Return the [x, y] coordinate for the center point of the cell that contains the specified text.  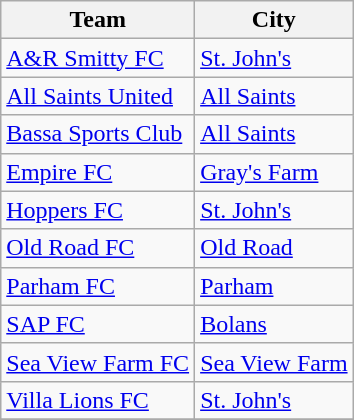
Old Road [274, 248]
Parham [274, 286]
Gray's Farm [274, 172]
All Saints United [98, 96]
A&R Smitty FC [98, 58]
Team [98, 20]
Bassa Sports Club [98, 134]
Hoppers FC [98, 210]
Old Road FC [98, 248]
Sea View Farm [274, 362]
SAP FC [98, 324]
Empire FC [98, 172]
Parham FC [98, 286]
Sea View Farm FC [98, 362]
Bolans [274, 324]
City [274, 20]
Villa Lions FC [98, 400]
